Scan for the cell matching the given text and deliver its [X, Y] coordinate at center. 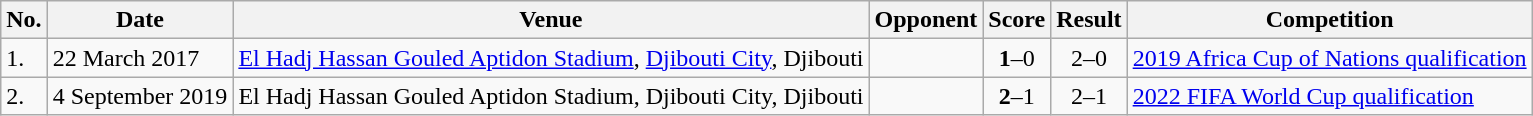
2022 FIFA World Cup qualification [1330, 96]
2019 Africa Cup of Nations qualification [1330, 58]
22 March 2017 [140, 58]
Competition [1330, 20]
Date [140, 20]
2. [24, 96]
Score [1017, 20]
Opponent [926, 20]
1. [24, 58]
1–0 [1017, 58]
4 September 2019 [140, 96]
Result [1089, 20]
Venue [551, 20]
2–0 [1089, 58]
No. [24, 20]
